Return the [x, y] coordinate for the center point of the cell that contains the specified text.  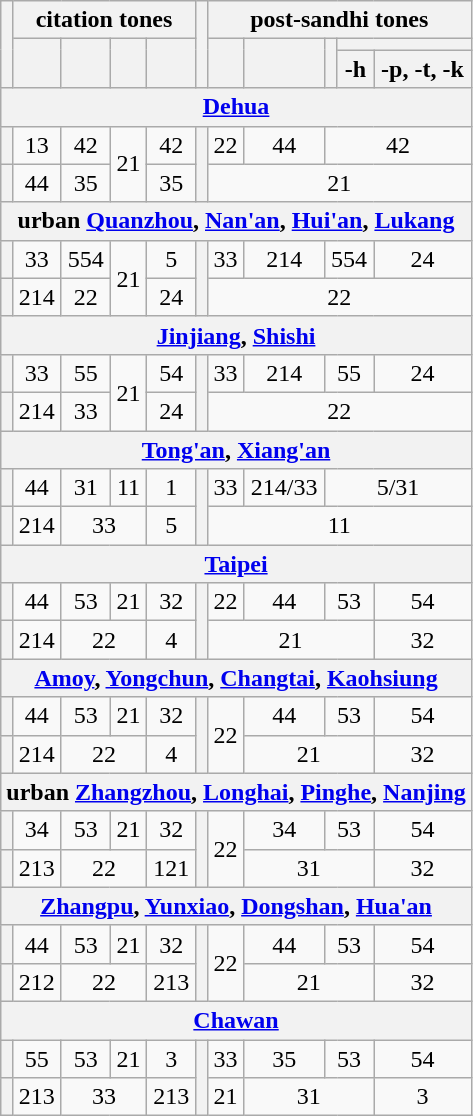
Jinjiang, Shishi [236, 335]
Taipei [236, 564]
citation tones [104, 20]
-p, -t, -k [423, 69]
Dehua [236, 107]
1 [172, 488]
Zhangpu, Yunxiao, Dongshan, Hua'an [236, 906]
Chawan [236, 1020]
Tong'an, Xiang'an [236, 449]
urban Zhangzhou, Longhai, Pinghe, Nanjing [236, 792]
214/33 [284, 488]
post-sandhi tones [339, 20]
-h [356, 69]
Amoy, Yongchun, Changtai, Kaohsiung [236, 678]
urban Quanzhou, Nan'an, Hui'an, Lukang [236, 221]
121 [172, 868]
13 [36, 145]
212 [36, 982]
5/31 [398, 488]
